For the text-containing cell, return its midpoint in (x, y) coordinate format. 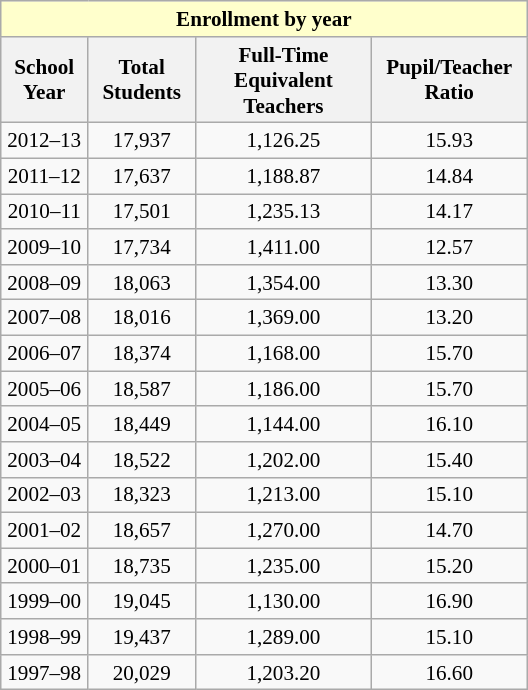
2009–10 (44, 246)
2011–12 (44, 176)
Pupil/Teacher Ratio (449, 79)
1,270.00 (284, 530)
18,735 (142, 566)
School Year (44, 79)
13.20 (449, 318)
1,126.25 (284, 140)
16.90 (449, 600)
1,202.00 (284, 460)
Enrollment by year (264, 18)
15.40 (449, 460)
Total Students (142, 79)
15.20 (449, 566)
16.10 (449, 424)
1,369.00 (284, 318)
1,289.00 (284, 636)
1,130.00 (284, 600)
18,374 (142, 352)
2002–03 (44, 494)
2003–04 (44, 460)
1997–98 (44, 672)
18,587 (142, 388)
1,213.00 (284, 494)
1999–00 (44, 600)
14.70 (449, 530)
2008–09 (44, 282)
2000–01 (44, 566)
1,235.00 (284, 566)
18,063 (142, 282)
19,437 (142, 636)
18,323 (142, 494)
1,235.13 (284, 212)
1,203.20 (284, 672)
17,937 (142, 140)
17,501 (142, 212)
14.84 (449, 176)
20,029 (142, 672)
1,411.00 (284, 246)
18,522 (142, 460)
Full-Time Equivalent Teachers (284, 79)
18,657 (142, 530)
1998–99 (44, 636)
1,186.00 (284, 388)
1,168.00 (284, 352)
2004–05 (44, 424)
2010–11 (44, 212)
17,637 (142, 176)
12.57 (449, 246)
19,045 (142, 600)
2012–13 (44, 140)
16.60 (449, 672)
1,354.00 (284, 282)
2006–07 (44, 352)
2001–02 (44, 530)
18,016 (142, 318)
17,734 (142, 246)
1,188.87 (284, 176)
2007–08 (44, 318)
13.30 (449, 282)
2005–06 (44, 388)
18,449 (142, 424)
15.93 (449, 140)
14.17 (449, 212)
1,144.00 (284, 424)
